Provide the (X, Y) coordinate of the cell's center where the given text is located.  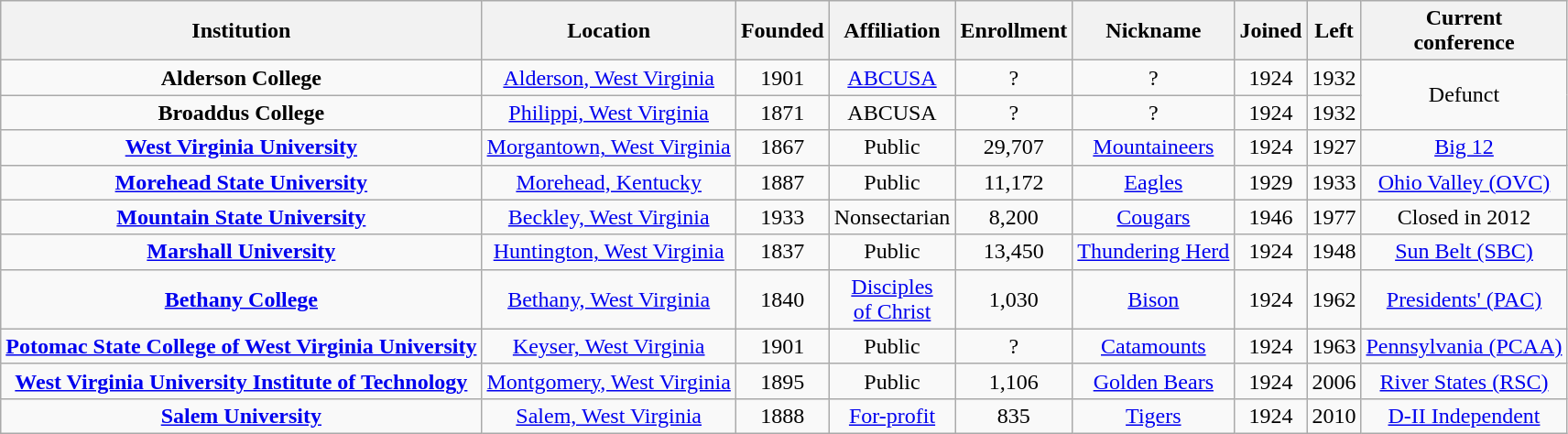
1,106 (1014, 381)
1871 (782, 113)
Mountaineers (1154, 147)
Disciplesof Christ (892, 298)
Potomac State College of West Virginia University (242, 346)
1867 (782, 147)
1977 (1334, 217)
1962 (1334, 298)
Beckley, West Virginia (608, 217)
Philippi, West Virginia (608, 113)
Enrollment (1014, 31)
2010 (1334, 416)
Big 12 (1464, 147)
Catamounts (1154, 346)
1927 (1334, 147)
1840 (782, 298)
835 (1014, 416)
Eagles (1154, 182)
Salem, West Virginia (608, 416)
Morehead State University (242, 182)
1946 (1271, 217)
Affiliation (892, 31)
2006 (1334, 381)
Nonsectarian (892, 217)
Location (608, 31)
13,450 (1014, 252)
Currentconference (1464, 31)
West Virginia University (242, 147)
Tigers (1154, 416)
Alderson, West Virginia (608, 78)
Marshall University (242, 252)
Pennsylvania (PCAA) (1464, 346)
Broaddus College (242, 113)
1963 (1334, 346)
Huntington, West Virginia (608, 252)
1,030 (1014, 298)
Sun Belt (SBC) (1464, 252)
1948 (1334, 252)
Morgantown, West Virginia (608, 147)
West Virginia University Institute of Technology (242, 381)
11,172 (1014, 182)
D-II Independent (1464, 416)
8,200 (1014, 217)
Bethany College (242, 298)
29,707 (1014, 147)
Golden Bears (1154, 381)
1887 (782, 182)
Presidents' (PAC) (1464, 298)
Montgomery, West Virginia (608, 381)
Bethany, West Virginia (608, 298)
Bison (1154, 298)
Keyser, West Virginia (608, 346)
Alderson College (242, 78)
Founded (782, 31)
Thundering Herd (1154, 252)
Morehead, Kentucky (608, 182)
Salem University (242, 416)
Joined (1271, 31)
Left (1334, 31)
River States (RSC) (1464, 381)
Cougars (1154, 217)
1895 (782, 381)
Ohio Valley (OVC) (1464, 182)
Mountain State University (242, 217)
Institution (242, 31)
Nickname (1154, 31)
Defunct (1464, 95)
1837 (782, 252)
1888 (782, 416)
1929 (1271, 182)
Closed in 2012 (1464, 217)
For-profit (892, 416)
